Identify which cell holds the provided text, then report its (X, Y) central coordinate. 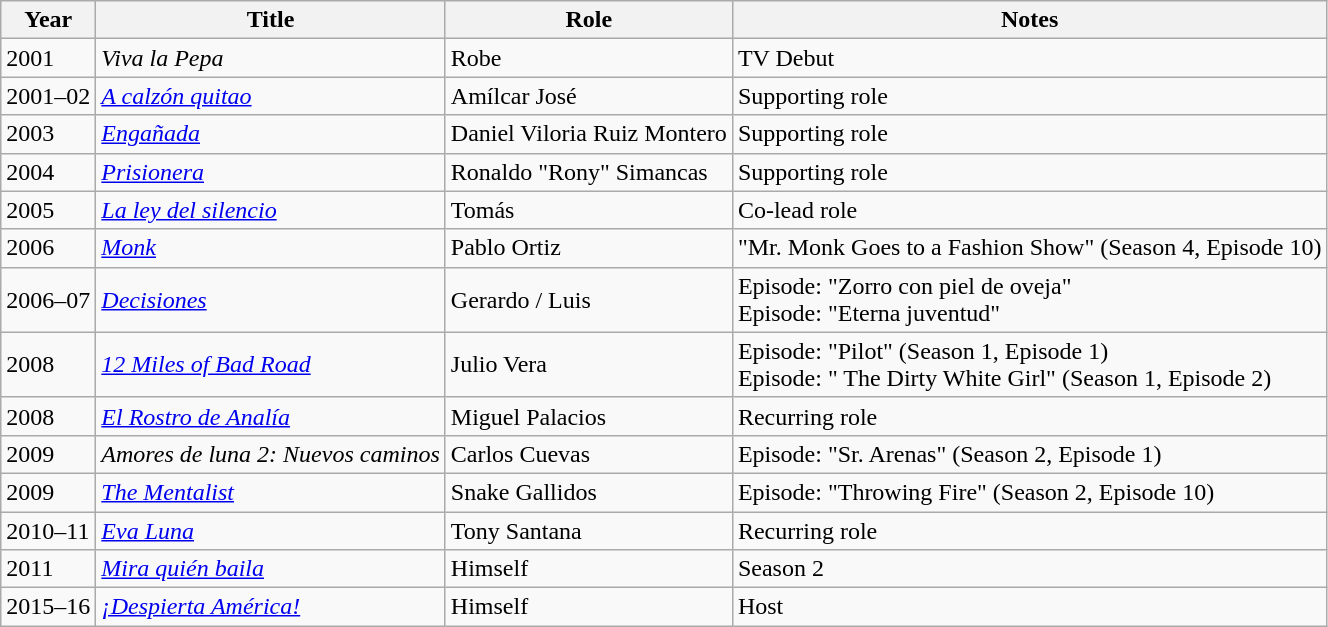
¡Despierta América! (270, 607)
Robe (588, 58)
"Mr. Monk Goes to a Fashion Show" (Season 4, Episode 10) (1030, 248)
Engañada (270, 134)
Julio Vera (588, 364)
Carlos Cuevas (588, 454)
2010–11 (48, 531)
El Rostro de Analía (270, 416)
Prisionera (270, 172)
2004 (48, 172)
2015–16 (48, 607)
La ley del silencio (270, 210)
Mira quién baila (270, 569)
Year (48, 20)
Co-lead role (1030, 210)
2006 (48, 248)
Amores de luna 2: Nuevos caminos (270, 454)
2003 (48, 134)
Pablo Ortiz (588, 248)
Viva la Pepa (270, 58)
2006–07 (48, 300)
Episode: "Zorro con piel de oveja"Episode: "Eterna juventud" (1030, 300)
Gerardo / Luis (588, 300)
The Mentalist (270, 492)
Snake Gallidos (588, 492)
TV Debut (1030, 58)
Episode: "Sr. Arenas" (Season 2, Episode 1) (1030, 454)
2001–02 (48, 96)
Daniel Viloria Ruiz Montero (588, 134)
Tony Santana (588, 531)
2001 (48, 58)
Ronaldo "Rony" Simancas (588, 172)
Miguel Palacios (588, 416)
Monk (270, 248)
Season 2 (1030, 569)
Episode: "Throwing Fire" (Season 2, Episode 10) (1030, 492)
Tomás (588, 210)
Eva Luna (270, 531)
Host (1030, 607)
A calzón quitao (270, 96)
Episode: "Pilot" (Season 1, Episode 1)Episode: " The Dirty White Girl" (Season 1, Episode 2) (1030, 364)
Amílcar José (588, 96)
2011 (48, 569)
Notes (1030, 20)
Role (588, 20)
Title (270, 20)
12 Miles of Bad Road (270, 364)
Decisiones (270, 300)
2005 (48, 210)
